Capture the cell that displays the provided text and extract its [X, Y] central coordinate. 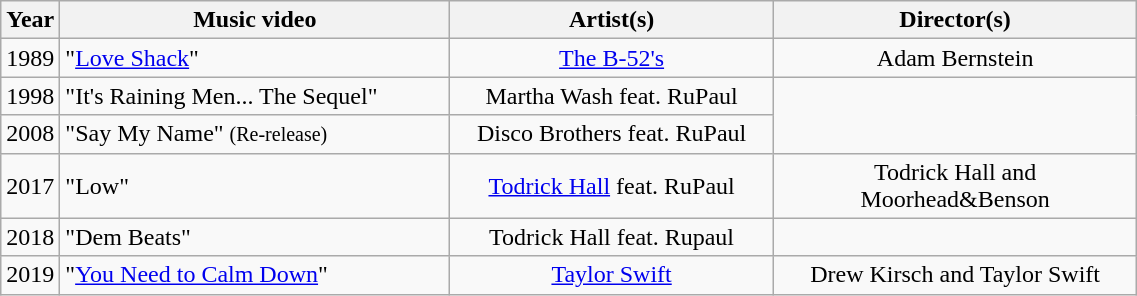
1998 [30, 96]
2019 [30, 275]
2008 [30, 134]
Disco Brothers feat. RuPaul [612, 134]
"It's Raining Men... The Sequel" [255, 96]
2017 [30, 186]
2018 [30, 237]
"You Need to Calm Down" [255, 275]
Music video [255, 20]
Todrick Hall feat. RuPaul [612, 186]
Director(s) [954, 20]
Todrick Hall and Moorhead&Benson [954, 186]
Artist(s) [612, 20]
1989 [30, 58]
Taylor Swift [612, 275]
Drew Kirsch and Taylor Swift [954, 275]
Martha Wash feat. RuPaul [612, 96]
"Dem Beats" [255, 237]
"Say My Name" (Re-release) [255, 134]
The B-52's [612, 58]
"Low" [255, 186]
Year [30, 20]
Todrick Hall feat. Rupaul [612, 237]
"Love Shack" [255, 58]
Adam Bernstein [954, 58]
